Search for the cell housing the specified text and yield its (x, y) center coordinate. 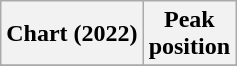
Chart (2022) (72, 34)
Peakposition (189, 34)
